Determine the (x, y) coordinate at the center of the cell enclosing the given text.  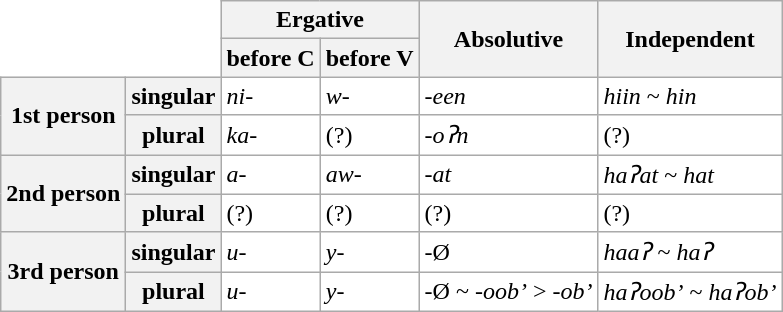
Independent (690, 39)
haaʔ ~ haʔ (690, 252)
Absolutive (508, 39)
a- (270, 174)
haʔoob’ ~ haʔob’ (690, 292)
-at (508, 174)
hiin ~ hin (690, 96)
-Ø (508, 252)
1st person (64, 116)
ka- (270, 135)
Ergative (320, 20)
ni- (270, 96)
-een (508, 96)
before C (270, 58)
haʔat ~ hat (690, 174)
w- (370, 96)
-oʔn (508, 135)
aw- (370, 174)
3rd person (64, 272)
2nd person (64, 193)
before V (370, 58)
-Ø ~ -oob’ > -ob’ (508, 292)
